Provide the [X, Y] coordinate of the cell's center where the given text is located.  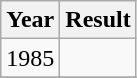
Year [30, 20]
1985 [30, 58]
Result [98, 20]
